From the cell containing the given text, extract its center point as [X, Y] coordinate. 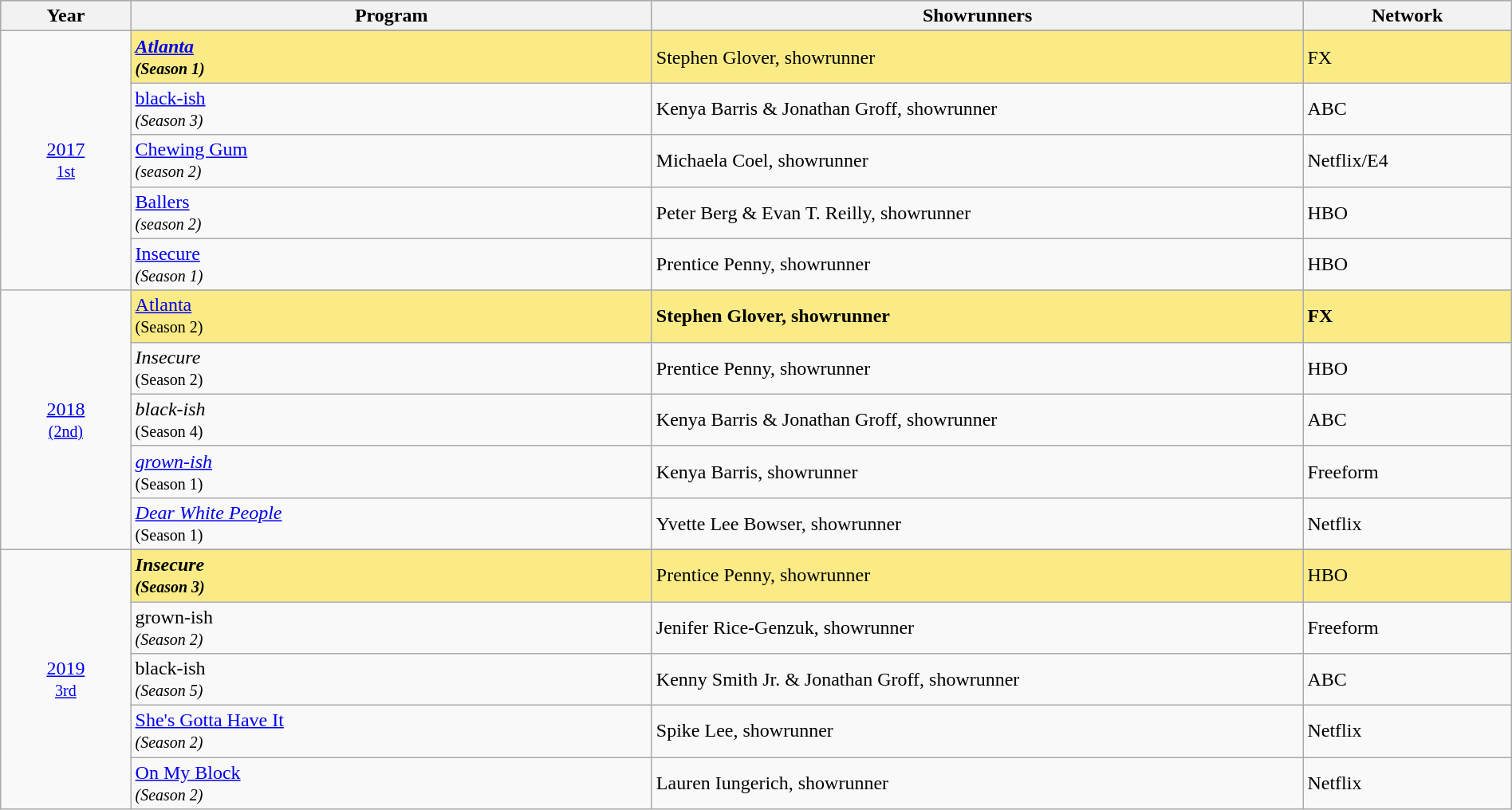
Program [391, 16]
Insecure(Season 2) [391, 368]
Kenya Barris, showrunner [978, 472]
Chewing Gum(season 2) [391, 161]
Jenifer Rice-Genzuk, showrunner [978, 627]
20193rd [65, 679]
Lauren Iungerich, showrunner [978, 783]
Atlanta(Season 1) [391, 57]
Dear White People(Season 1) [391, 523]
Spike Lee, showrunner [978, 732]
Peter Berg & Evan T. Reilly, showrunner [978, 212]
Yvette Lee Bowser, showrunner [978, 523]
Ballers(season 2) [391, 212]
On My Block(Season 2) [391, 783]
Netflix/E4 [1407, 161]
black-ish(Season 3) [391, 108]
Network [1407, 16]
black-ish(Season 5) [391, 679]
Year [65, 16]
She's Gotta Have It(Season 2) [391, 732]
Insecure(Season 1) [391, 265]
Insecure(Season 3) [391, 576]
black-ish(Season 4) [391, 419]
Michaela Coel, showrunner [978, 161]
2018(2nd) [65, 419]
grown-ish(Season 2) [391, 627]
Kenny Smith Jr. & Jonathan Groff, showrunner [978, 679]
Atlanta(Season 2) [391, 316]
grown-ish(Season 1) [391, 472]
20171st [65, 161]
Showrunners [978, 16]
